Determine the [X, Y] coordinate at the center of the cell enclosing the given text.  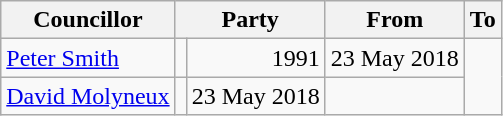
From [394, 20]
David Molyneux [88, 96]
To [482, 20]
1991 [256, 58]
Party [250, 20]
Councillor [88, 20]
Peter Smith [88, 58]
